Determine the [x, y] coordinate at the center of the cell enclosing the given text.  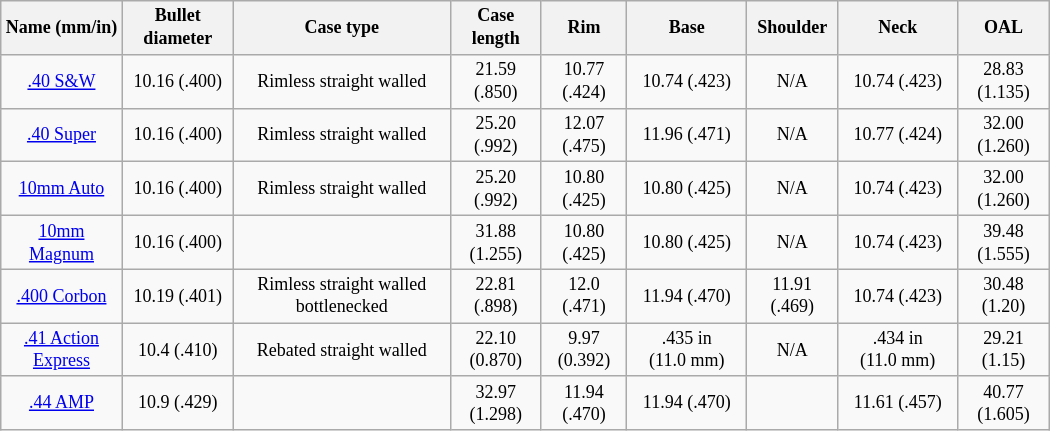
Rebated straight walled [342, 350]
.41 Action Express [62, 350]
11.91 (.469) [792, 296]
.435 in (11.0 mm) [687, 350]
39.48 (1.555) [1004, 242]
12.0 (.471) [584, 296]
10.19 (.401) [178, 296]
.40 Super [62, 135]
Rim [584, 28]
22.81 (.898) [496, 296]
10.9 (.429) [178, 403]
10mm Auto [62, 189]
40.77 (1.605) [1004, 403]
10mm Magnum [62, 242]
22.10 (0.870) [496, 350]
.44 AMP [62, 403]
30.48 (1.20) [1004, 296]
Neck [898, 28]
29.21 (1.15) [1004, 350]
Case length [496, 28]
31.88 (1.255) [496, 242]
21.59 (.850) [496, 81]
Rimless straight walled bottlenecked [342, 296]
Name (mm/in) [62, 28]
Bullet diameter [178, 28]
.400 Corbon [62, 296]
.40 S&W [62, 81]
10.4 (.410) [178, 350]
Base [687, 28]
28.83 (1.135) [1004, 81]
12.07 (.475) [584, 135]
Case type [342, 28]
32.97 (1.298) [496, 403]
11.96 (.471) [687, 135]
9.97 (0.392) [584, 350]
OAL [1004, 28]
.434 in (11.0 mm) [898, 350]
11.61 (.457) [898, 403]
Shoulder [792, 28]
